Scan for the cell matching the given text and deliver its [x, y] coordinate at center. 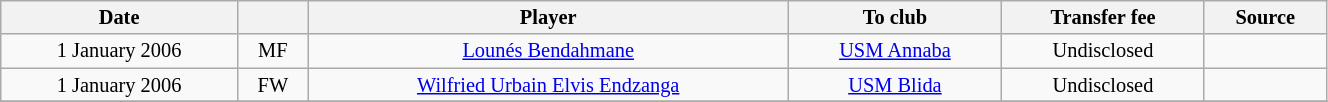
Transfer fee [1103, 17]
To club [895, 17]
Player [548, 17]
MF [272, 51]
Wilfried Urbain Elvis Endzanga [548, 85]
FW [272, 85]
USM Annaba [895, 51]
Source [1265, 17]
USM Blida [895, 85]
Lounés Bendahmane [548, 51]
Date [120, 17]
